Find where the given text appears and provide that cell's center as (x, y) coordinate. 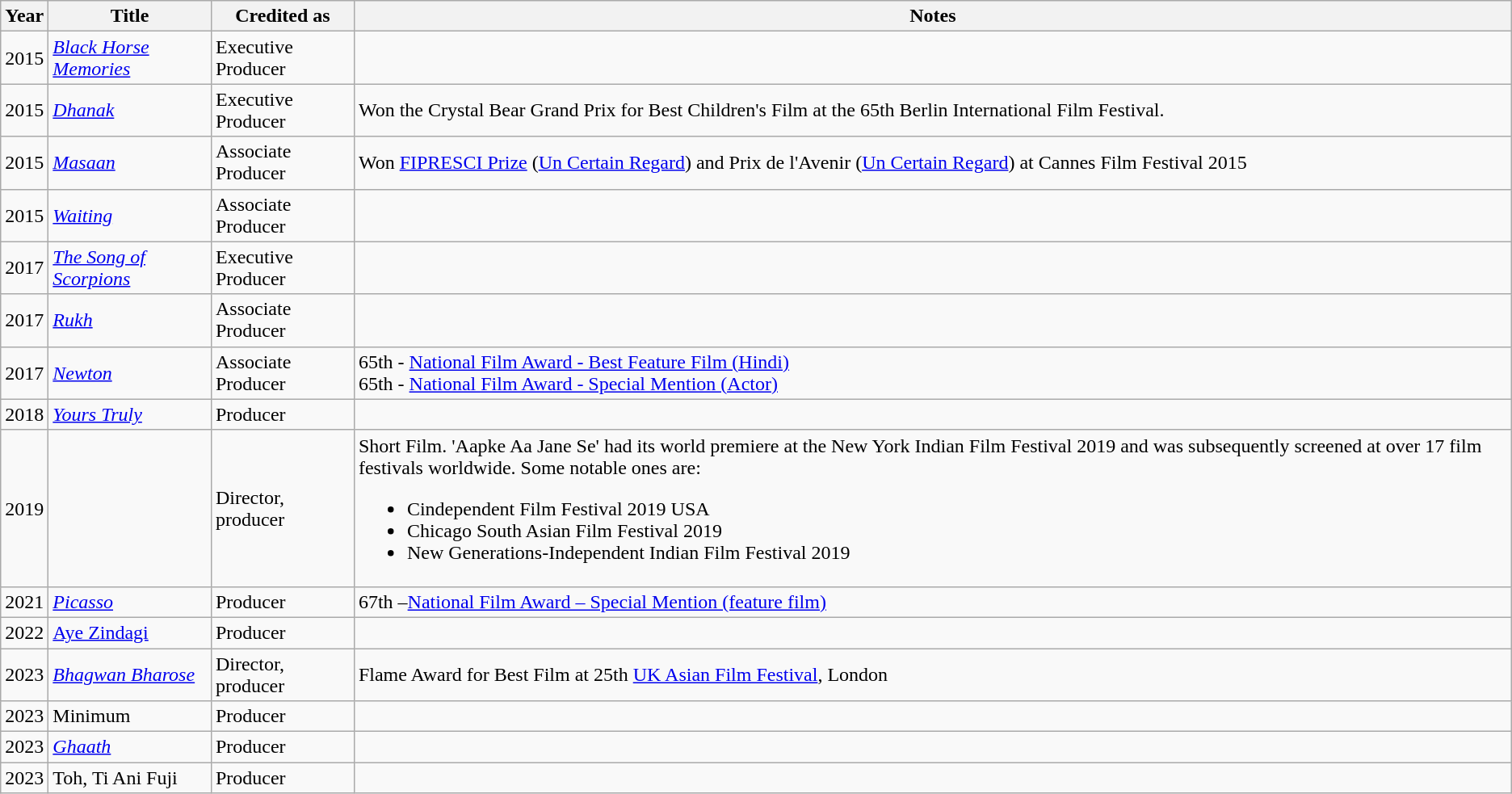
Bhagwan Bharose (130, 674)
Toh, Ti Ani Fuji (130, 778)
Minimum (130, 716)
2018 (24, 414)
Won the Crystal Bear Grand Prix for Best Children's Film at the 65th Berlin International Film Festival. (932, 110)
65th - National Film Award - Best Feature Film (Hindi)65th - National Film Award - Special Mention (Actor) (932, 373)
Aye Zindagi (130, 632)
2019 (24, 508)
Notes (932, 16)
Black Horse Memories (130, 58)
Ghaath (130, 747)
The Song of Scorpions (130, 268)
Waiting (130, 215)
Yours Truly (130, 414)
Dhanak (130, 110)
Credited as (283, 16)
Rukh (130, 320)
Year (24, 16)
Won FIPRESCI Prize (Un Certain Regard) and Prix de l'Avenir (Un Certain Regard) at Cannes Film Festival 2015 (932, 163)
67th –National Film Award – Special Mention (feature film) (932, 602)
2022 (24, 632)
Flame Award for Best Film at 25th UK Asian Film Festival, London (932, 674)
Masaan (130, 163)
Title (130, 16)
2021 (24, 602)
Picasso (130, 602)
Newton (130, 373)
